Extract the [X, Y] coordinate from the center of the cell holding the provided text.  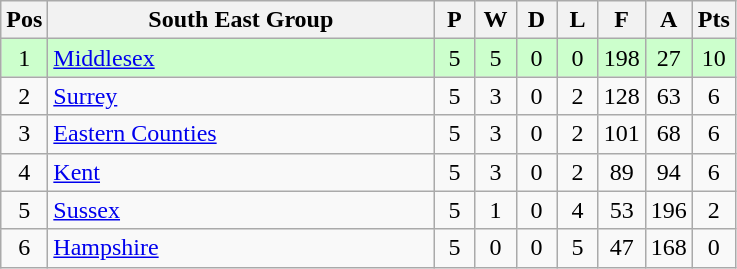
47 [622, 248]
South East Group [241, 20]
P [454, 20]
198 [622, 58]
Sussex [241, 210]
101 [622, 134]
Kent [241, 172]
L [578, 20]
Hampshire [241, 248]
Eastern Counties [241, 134]
Middlesex [241, 58]
Pts [714, 20]
53 [622, 210]
63 [668, 96]
A [668, 20]
W [496, 20]
Surrey [241, 96]
196 [668, 210]
94 [668, 172]
27 [668, 58]
89 [622, 172]
10 [714, 58]
168 [668, 248]
Pos [24, 20]
F [622, 20]
68 [668, 134]
128 [622, 96]
D [536, 20]
